Search for the cell housing the specified text and yield its [X, Y] center coordinate. 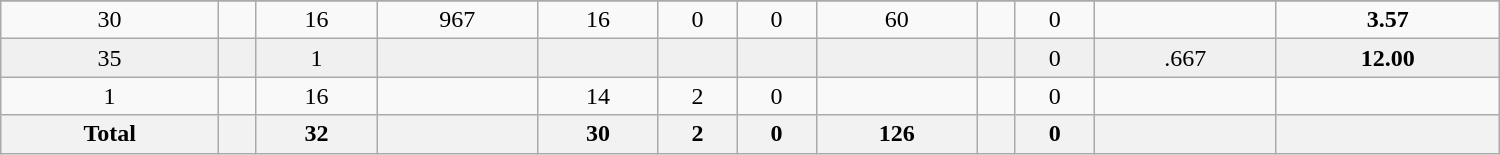
.667 [1185, 58]
967 [458, 20]
126 [896, 134]
3.57 [1388, 20]
12.00 [1388, 58]
35 [110, 58]
14 [598, 96]
32 [316, 134]
60 [896, 20]
Total [110, 134]
